From the cell containing the given text, extract its center point as [X, Y] coordinate. 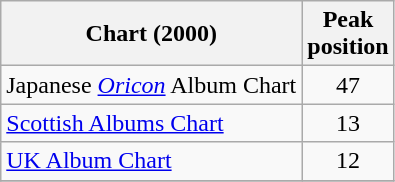
Chart (2000) [152, 34]
12 [348, 161]
47 [348, 85]
UK Album Chart [152, 161]
13 [348, 123]
Japanese Oricon Album Chart [152, 85]
Scottish Albums Chart [152, 123]
Peakposition [348, 34]
